Return the [x, y] coordinate for the center point of the cell that contains the specified text.  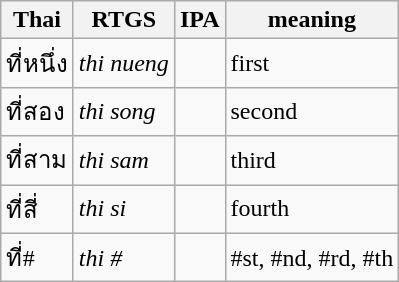
ที่สี่ [38, 208]
meaning [312, 20]
ที่หนึ่ง [38, 64]
thi # [124, 258]
second [312, 112]
fourth [312, 208]
Thai [38, 20]
third [312, 160]
#st, #nd, #rd, #th [312, 258]
IPA [200, 20]
ที่สอง [38, 112]
thi song [124, 112]
thi sam [124, 160]
first [312, 64]
thi si [124, 208]
ที่สาม [38, 160]
ที่# [38, 258]
thi nueng [124, 64]
RTGS [124, 20]
